Scan for the cell matching the given text and deliver its (x, y) coordinate at center. 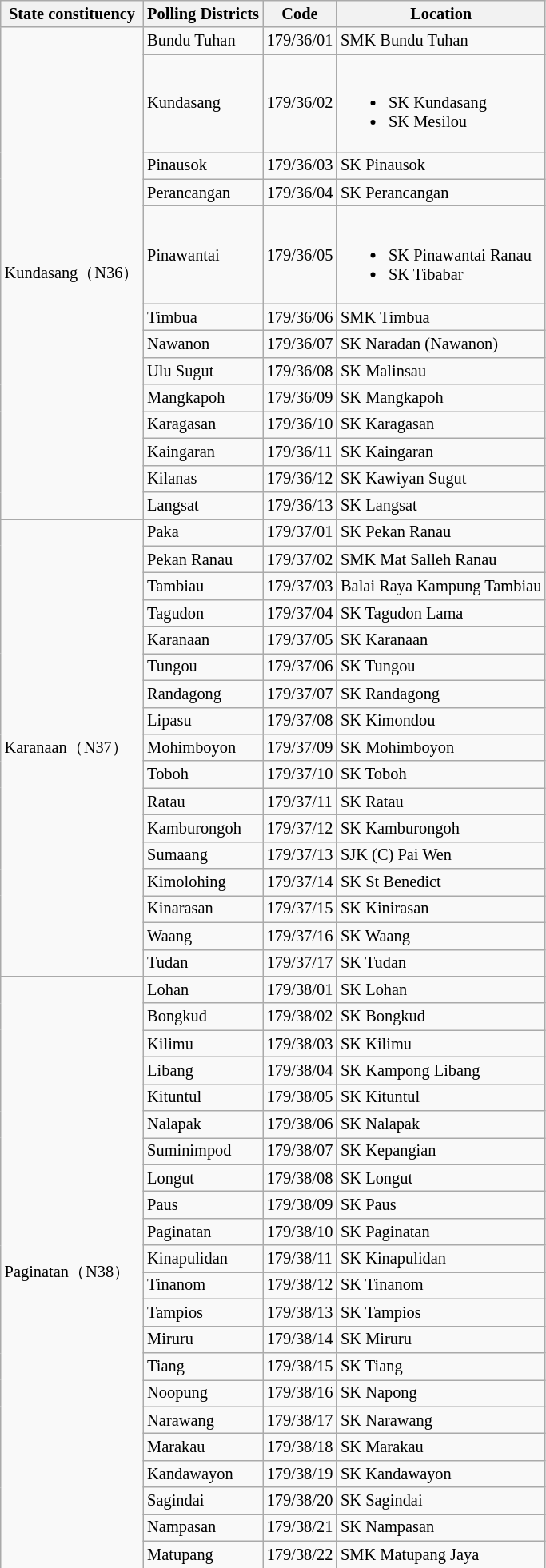
Kamburongoh (203, 828)
Polling Districts (203, 14)
179/38/14 (300, 1339)
Nampasan (203, 1527)
SK Kimondou (441, 721)
SK KundasangSK Mesilou (441, 103)
179/36/06 (300, 317)
SK St Benedict (441, 882)
179/37/07 (300, 694)
SK Toboh (441, 774)
Tambiau (203, 586)
Location (441, 14)
179/36/10 (300, 424)
SK Marakau (441, 1447)
SK Napong (441, 1393)
179/37/15 (300, 909)
Toboh (203, 774)
Tampios (203, 1312)
179/38/09 (300, 1204)
SK Kilimu (441, 1044)
SK Kituntul (441, 1097)
179/38/11 (300, 1259)
179/38/16 (300, 1393)
179/36/08 (300, 371)
Randagong (203, 694)
179/38/17 (300, 1420)
179/36/05 (300, 254)
Paginatan（N38） (72, 1272)
179/37/02 (300, 559)
179/37/05 (300, 640)
Tiang (203, 1366)
SK Pinausok (441, 165)
179/36/04 (300, 193)
Tagudon (203, 613)
Paginatan (203, 1232)
179/38/21 (300, 1527)
179/37/17 (300, 963)
SK Sagindai (441, 1501)
179/37/14 (300, 882)
179/38/20 (300, 1501)
Paus (203, 1204)
179/37/11 (300, 802)
SMK Bundu Tuhan (441, 41)
179/36/07 (300, 344)
179/38/03 (300, 1044)
Nawanon (203, 344)
Lipasu (203, 721)
179/36/03 (300, 165)
SK Langsat (441, 505)
SK Longut (441, 1178)
Pekan Ranau (203, 559)
SK Narawang (441, 1420)
179/38/19 (300, 1474)
179/37/08 (300, 721)
Tinanom (203, 1285)
SK Kampong Libang (441, 1070)
SK Kandawayon (441, 1474)
SK Kinapulidan (441, 1259)
Timbua (203, 317)
179/38/02 (300, 1017)
179/38/05 (300, 1097)
179/37/12 (300, 828)
Perancangan (203, 193)
SMK Matupang Jaya (441, 1554)
SK Waang (441, 936)
Narawang (203, 1420)
SK Tudan (441, 963)
Karanaan (203, 640)
Kilanas (203, 479)
SK Nampasan (441, 1527)
179/36/09 (300, 398)
SMK Mat Salleh Ranau (441, 559)
SK Tinanom (441, 1285)
Kimolohing (203, 882)
Paka (203, 532)
Kandawayon (203, 1474)
Longut (203, 1178)
Sagindai (203, 1501)
179/38/07 (300, 1151)
SK Ratau (441, 802)
SMK Timbua (441, 317)
SK Kinirasan (441, 909)
179/37/06 (300, 667)
SK Tungou (441, 667)
Mangkapoh (203, 398)
Tungou (203, 667)
Langsat (203, 505)
179/38/13 (300, 1312)
179/38/22 (300, 1554)
Tudan (203, 963)
Ratau (203, 802)
SK Kaingaran (441, 452)
Bongkud (203, 1017)
Mohimboyon (203, 747)
Pinawantai (203, 254)
Miruru (203, 1339)
179/37/13 (300, 855)
Marakau (203, 1447)
179/36/13 (300, 505)
Bundu Tuhan (203, 41)
Kinapulidan (203, 1259)
179/37/03 (300, 586)
SK Mohimboyon (441, 747)
SK Tagudon Lama (441, 613)
179/36/01 (300, 41)
SK Pekan Ranau (441, 532)
179/37/09 (300, 747)
Ulu Sugut (203, 371)
Kundasang (203, 103)
SK Karagasan (441, 424)
SK Perancangan (441, 193)
Kilimu (203, 1044)
SK Malinsau (441, 371)
SK Nalapak (441, 1124)
Kinarasan (203, 909)
179/38/15 (300, 1366)
Lohan (203, 989)
179/38/04 (300, 1070)
SK Karanaan (441, 640)
179/37/10 (300, 774)
SK Tampios (441, 1312)
Kituntul (203, 1097)
SK Paginatan (441, 1232)
SK Kamburongoh (441, 828)
179/37/01 (300, 532)
Kundasang（N36） (72, 273)
SK Mangkapoh (441, 398)
179/38/10 (300, 1232)
Matupang (203, 1554)
SK Paus (441, 1204)
179/38/18 (300, 1447)
Sumaang (203, 855)
Libang (203, 1070)
179/36/02 (300, 103)
SJK (C) Pai Wen (441, 855)
Kaingaran (203, 452)
SK Bongkud (441, 1017)
179/38/06 (300, 1124)
SK Lohan (441, 989)
Karagasan (203, 424)
Noopung (203, 1393)
SK Naradan (Nawanon) (441, 344)
179/37/16 (300, 936)
179/38/01 (300, 989)
SK Kepangian (441, 1151)
Pinausok (203, 165)
SK Tiang (441, 1366)
Code (300, 14)
179/37/04 (300, 613)
SK Randagong (441, 694)
SK Kawiyan Sugut (441, 479)
Suminimpod (203, 1151)
Nalapak (203, 1124)
SK Pinawantai RanauSK Tibabar (441, 254)
179/36/11 (300, 452)
Balai Raya Kampung Tambiau (441, 586)
179/36/12 (300, 479)
Karanaan（N37） (72, 747)
SK Miruru (441, 1339)
State constituency (72, 14)
Waang (203, 936)
179/38/08 (300, 1178)
179/38/12 (300, 1285)
